Locate the cell with the specified text and output its (X, Y) center coordinate. 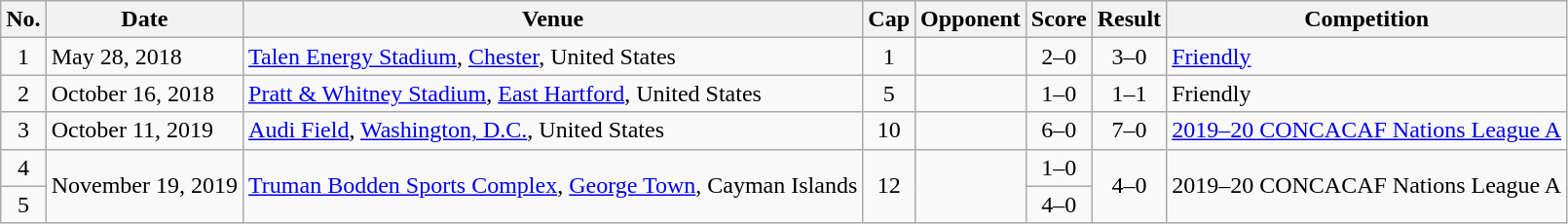
Talen Energy Stadium, Chester, United States (553, 56)
Pratt & Whitney Stadium, East Hartford, United States (553, 93)
Score (1059, 19)
Cap (889, 19)
Audi Field, Washington, D.C., United States (553, 131)
7–0 (1129, 131)
10 (889, 131)
Opponent (971, 19)
4 (23, 168)
November 19, 2019 (144, 186)
Venue (553, 19)
Result (1129, 19)
Date (144, 19)
6–0 (1059, 131)
3 (23, 131)
May 28, 2018 (144, 56)
12 (889, 186)
Truman Bodden Sports Complex, George Town, Cayman Islands (553, 186)
October 16, 2018 (144, 93)
No. (23, 19)
October 11, 2019 (144, 131)
2 (23, 93)
3–0 (1129, 56)
1–1 (1129, 93)
2–0 (1059, 56)
Competition (1367, 19)
